Locate the cell with the specified text and output its (x, y) center coordinate. 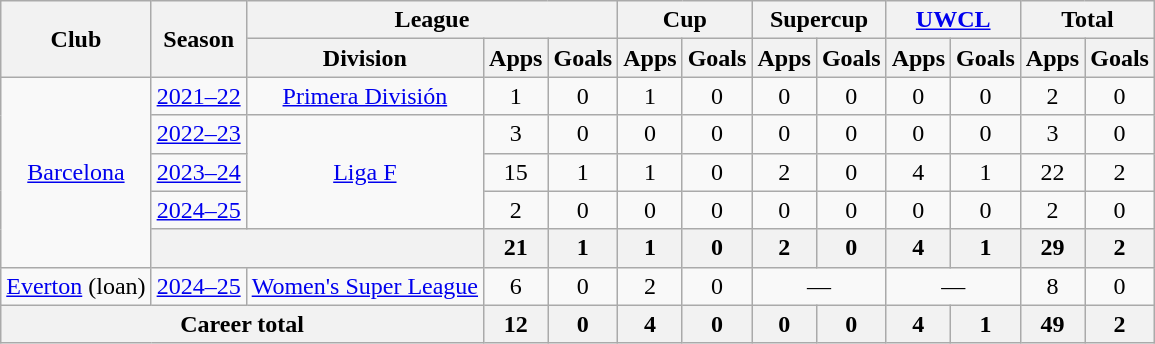
Primera División (364, 96)
49 (1052, 324)
2021–22 (198, 96)
Career total (242, 324)
UWCL (953, 20)
Liga F (364, 172)
22 (1052, 172)
2022–23 (198, 134)
6 (516, 286)
Everton (loan) (76, 286)
Club (76, 39)
Division (364, 58)
15 (516, 172)
8 (1052, 286)
12 (516, 324)
2023–24 (198, 172)
League (432, 20)
29 (1052, 248)
Season (198, 39)
Total (1087, 20)
Women's Super League (364, 286)
21 (516, 248)
Supercup (819, 20)
Barcelona (76, 172)
Cup (685, 20)
